Provide the [X, Y] coordinate of the cell's center where the given text is located.  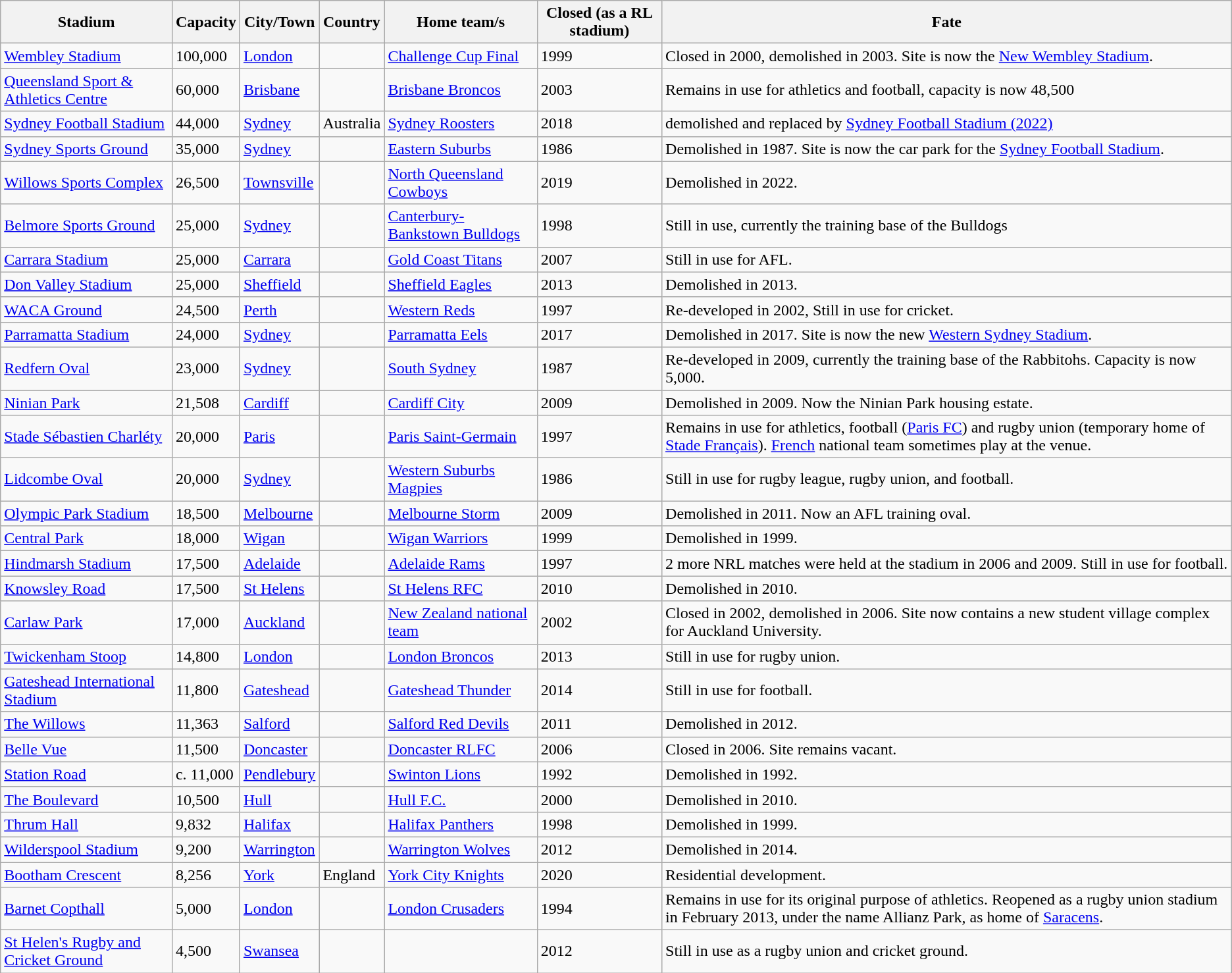
5,000 [205, 908]
Wigan [279, 539]
St Helen's Rugby and Cricket Ground [87, 952]
Olympic Park Stadium [87, 513]
2018 [599, 124]
2019 [599, 183]
Paris Saint-Germain [461, 437]
Barnet Copthall [87, 908]
Challenge Cup Final [461, 56]
Pendlebury [279, 774]
Home team/s [461, 22]
2003 [599, 90]
St Helens [279, 589]
44,000 [205, 124]
Queensland Sport & Athletics Centre [87, 90]
Gold Coast Titans [461, 259]
Wigan Warriors [461, 539]
Stade Sébastien Charléty [87, 437]
Eastern Suburbs [461, 149]
c. 11,000 [205, 774]
Belmore Sports Ground [87, 225]
Salford Red Devils [461, 724]
1987 [599, 369]
Australia [351, 124]
Western Suburbs Magpies [461, 479]
8,256 [205, 875]
11,800 [205, 690]
Demolished in 2009. Now the Ninian Park housing estate. [947, 402]
Carlaw Park [87, 623]
Doncaster RLFC [461, 749]
Remains in use for athletics and football, capacity is now 48,500 [947, 90]
Doncaster [279, 749]
26,500 [205, 183]
Cardiff [279, 402]
The Boulevard [87, 799]
Sydney Football Stadium [87, 124]
Melbourne [279, 513]
Wilderspool Stadium [87, 849]
Western Reds [461, 309]
Don Valley Stadium [87, 284]
Warrington [279, 849]
Ninian Park [87, 402]
St Helens RFC [461, 589]
Station Road [87, 774]
Warrington Wolves [461, 849]
2014 [599, 690]
100,000 [205, 56]
Re-developed in 2009, currently the training base of the Rabbitohs. Capacity is now 5,000. [947, 369]
17,000 [205, 623]
Demolished in 2012. [947, 724]
Townsville [279, 183]
2020 [599, 875]
Gateshead Thunder [461, 690]
England [351, 875]
Still in use for rugby league, rugby union, and football. [947, 479]
Closed in 2000, demolished in 2003. Site is now the New Wembley Stadium. [947, 56]
Demolished in 2022. [947, 183]
Demolished in 2017. Site is now the new Western Sydney Stadium. [947, 334]
Carrara [279, 259]
2000 [599, 799]
Salford [279, 724]
Stadium [87, 22]
demolished and replaced by Sydney Football Stadium (2022) [947, 124]
Demolished in 1987. Site is now the car park for the Sydney Football Stadium. [947, 149]
Halifax Panthers [461, 824]
Hull [279, 799]
Demolished in 2011. Now an AFL training oval. [947, 513]
Melbourne Storm [461, 513]
2006 [599, 749]
Parramatta Eels [461, 334]
9,200 [205, 849]
City/Town [279, 22]
Auckland [279, 623]
1994 [599, 908]
Adelaide Rams [461, 564]
Lidcombe Oval [87, 479]
Still in use for AFL. [947, 259]
Bootham Crescent [87, 875]
Canterbury-Bankstown Bulldogs [461, 225]
London Broncos [461, 656]
South Sydney [461, 369]
Twickenham Stoop [87, 656]
Still in use for rugby union. [947, 656]
Demolished in 2014. [947, 849]
York [279, 875]
Sheffield Eagles [461, 284]
Still in use for football. [947, 690]
Central Park [87, 539]
Still in use as a rugby union and cricket ground. [947, 952]
Belle Vue [87, 749]
23,000 [205, 369]
2010 [599, 589]
Sydney Roosters [461, 124]
Wembley Stadium [87, 56]
21,508 [205, 402]
Closed in 2006. Site remains vacant. [947, 749]
14,800 [205, 656]
2002 [599, 623]
Hull F.C. [461, 799]
2 more NRL matches were held at the stadium in 2006 and 2009. Still in use for football. [947, 564]
Fate [947, 22]
Sheffield [279, 284]
18,500 [205, 513]
10,500 [205, 799]
24,500 [205, 309]
11,500 [205, 749]
Demolished in 1992. [947, 774]
2017 [599, 334]
Knowsley Road [87, 589]
Thrum Hall [87, 824]
18,000 [205, 539]
11,363 [205, 724]
24,000 [205, 334]
Perth [279, 309]
Closed in 2002, demolished in 2006. Site now contains a new student village complex for Auckland University. [947, 623]
Willows Sports Complex [87, 183]
WACA Ground [87, 309]
Gateshead International Stadium [87, 690]
Halifax [279, 824]
New Zealand national team [461, 623]
York City Knights [461, 875]
Gateshead [279, 690]
Parramatta Stadium [87, 334]
Paris [279, 437]
Demolished in 2013. [947, 284]
35,000 [205, 149]
Re-developed in 2002, Still in use for cricket. [947, 309]
Country [351, 22]
Carrara Stadium [87, 259]
North Queensland Cowboys [461, 183]
London Crusaders [461, 908]
Hindmarsh Stadium [87, 564]
Sydney Sports Ground [87, 149]
1992 [599, 774]
Closed (as a RL stadium) [599, 22]
Swansea [279, 952]
Capacity [205, 22]
Still in use, currently the training base of the Bulldogs [947, 225]
60,000 [205, 90]
4,500 [205, 952]
Brisbane Broncos [461, 90]
Adelaide [279, 564]
Swinton Lions [461, 774]
Brisbane [279, 90]
2011 [599, 724]
2007 [599, 259]
Cardiff City [461, 402]
The Willows [87, 724]
Redfern Oval [87, 369]
9,832 [205, 824]
Residential development. [947, 875]
